Pinpoint the cell where the given text exists, returning its (x, y) midpoint coordinate. 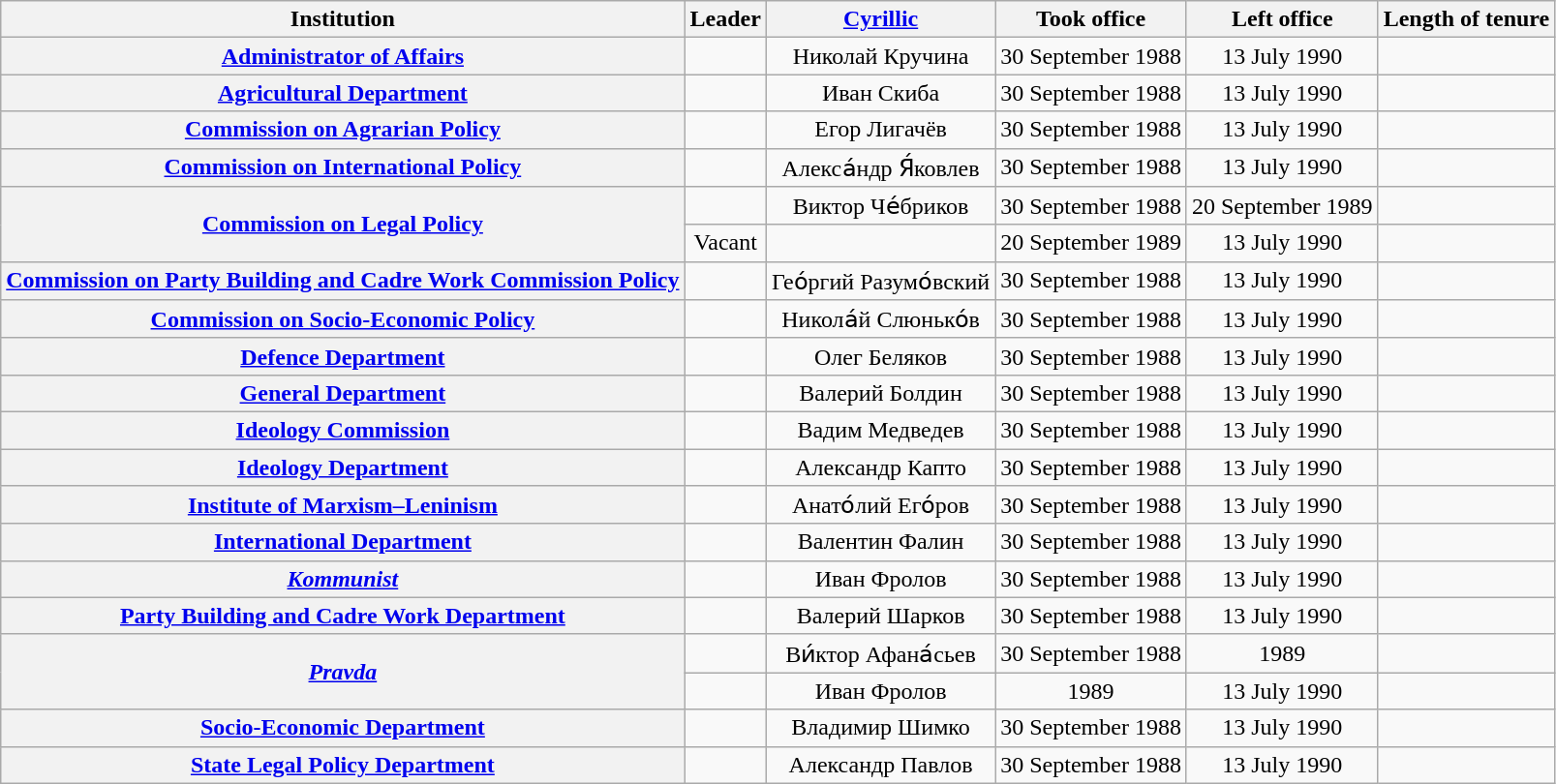
Валерий Болдин (880, 393)
General Department (343, 393)
Pravda (343, 672)
Institute of Marxism–Leninism (343, 505)
Commission on International Policy (343, 167)
International Department (343, 542)
Left office (1282, 19)
Валерий Шарков (880, 616)
Commission on Party Building and Cadre Work Commission Policy (343, 281)
Николай Кручина (880, 56)
Leader (725, 19)
Ideology Commission (343, 430)
Commission on Legal Policy (343, 225)
Socio-Economic Department (343, 728)
Length of tenure (1466, 19)
Александр Капто (880, 467)
Анато́лий Его́ров (880, 505)
Гео́ргий Разумо́вский (880, 281)
Defence Department (343, 356)
Иван Скиба (880, 93)
Kommunist (343, 579)
Commission on Agrarian Policy (343, 130)
Александр Павлов (880, 765)
Vacant (725, 243)
Party Building and Cadre Work Department (343, 616)
Cyrillic (880, 19)
Алекса́ндр Я́ковлев (880, 167)
Вадим Медведев (880, 430)
Владимир Шимко (880, 728)
Виктор Че́бриков (880, 206)
Commission on Socio-Economic Policy (343, 319)
Agricultural Department (343, 93)
Олег Беляков (880, 356)
Ideology Department (343, 467)
Ви́ктор Афана́сьев (880, 653)
Никола́й Слюнько́в (880, 319)
Baлeнтин Фaлин (880, 542)
Егор Лигачёв (880, 130)
State Legal Policy Department (343, 765)
Took office (1091, 19)
Institution (343, 19)
Administrator of Affairs (343, 56)
